Scan for the cell matching the given text and deliver its (X, Y) coordinate at center. 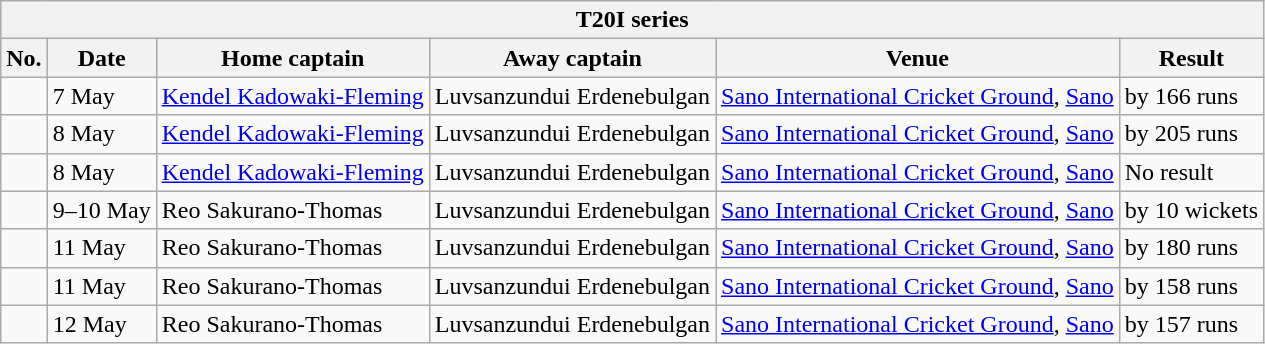
No. (24, 58)
by 10 wickets (1191, 210)
Venue (918, 58)
Away captain (572, 58)
9–10 May (102, 210)
Date (102, 58)
No result (1191, 172)
by 166 runs (1191, 96)
Home captain (292, 58)
7 May (102, 96)
by 205 runs (1191, 134)
12 May (102, 324)
by 157 runs (1191, 324)
by 180 runs (1191, 248)
Result (1191, 58)
T20I series (632, 20)
by 158 runs (1191, 286)
